For the text-containing cell, return its midpoint in [X, Y] coordinate format. 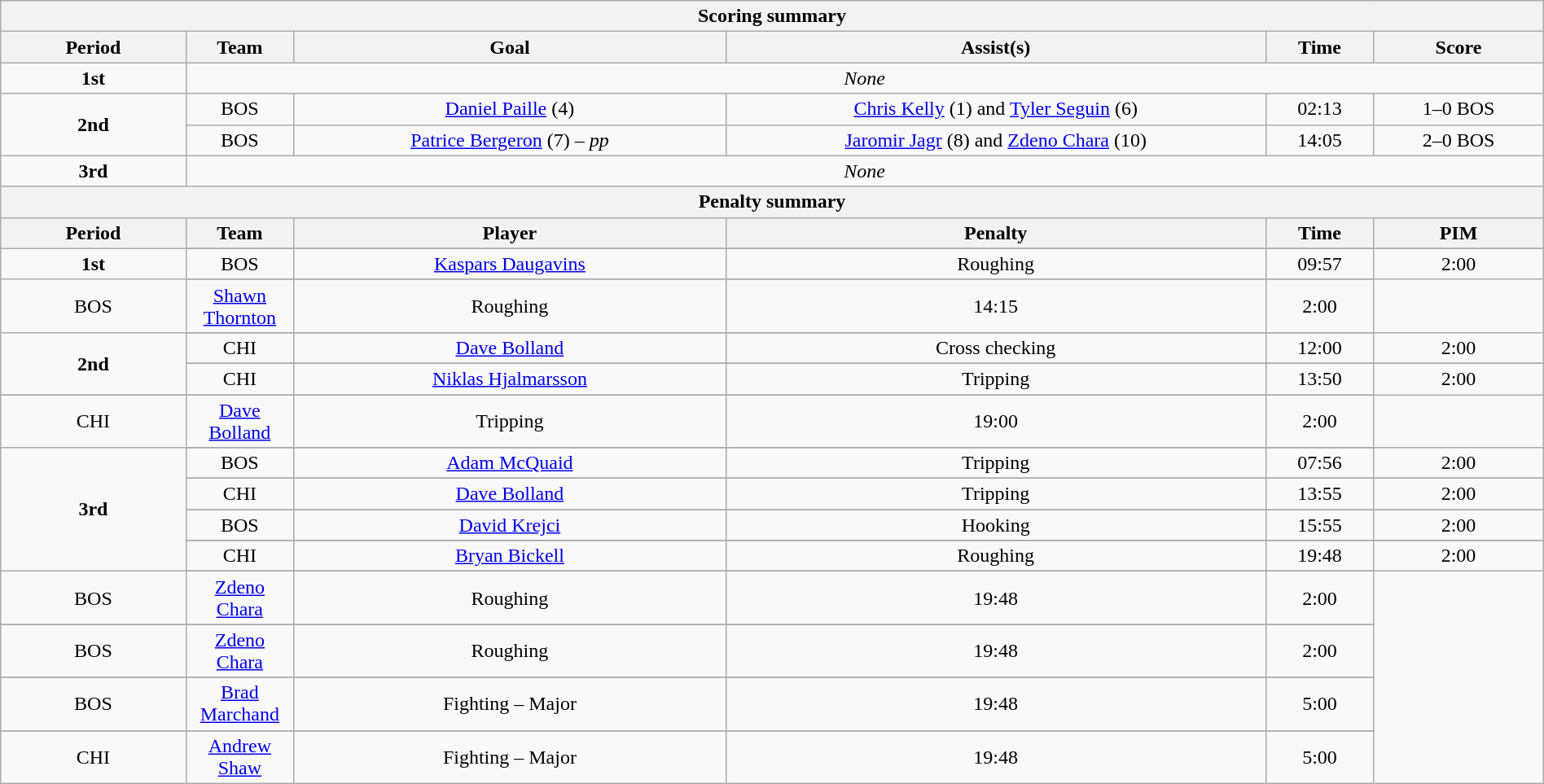
Niklas Hjalmarsson [510, 379]
Assist(s) [995, 47]
Scoring summary [772, 16]
Penalty summary [772, 202]
Andrew Shaw [239, 757]
02:13 [1319, 109]
Hooking [995, 525]
12:00 [1319, 348]
Score [1458, 47]
PIM [1458, 233]
14:15 [995, 306]
Goal [510, 47]
Cross checking [995, 348]
Brad Marchand [239, 703]
Player [510, 233]
13:50 [1319, 379]
1–0 BOS [1458, 109]
Patrice Bergeron (7) – pp [510, 140]
David Krejci [510, 525]
Bryan Bickell [510, 556]
2–0 BOS [1458, 140]
Shawn Thornton [239, 306]
Chris Kelly (1) and Tyler Seguin (6) [995, 109]
Penalty [995, 233]
13:55 [1319, 494]
07:56 [1319, 463]
Kaspars Daugavins [510, 264]
19:00 [995, 420]
Daniel Paille (4) [510, 109]
14:05 [1319, 140]
09:57 [1319, 264]
15:55 [1319, 525]
Jaromir Jagr (8) and Zdeno Chara (10) [995, 140]
Adam McQuaid [510, 463]
